Determine the [X, Y] coordinate at the center of the cell enclosing the given text.  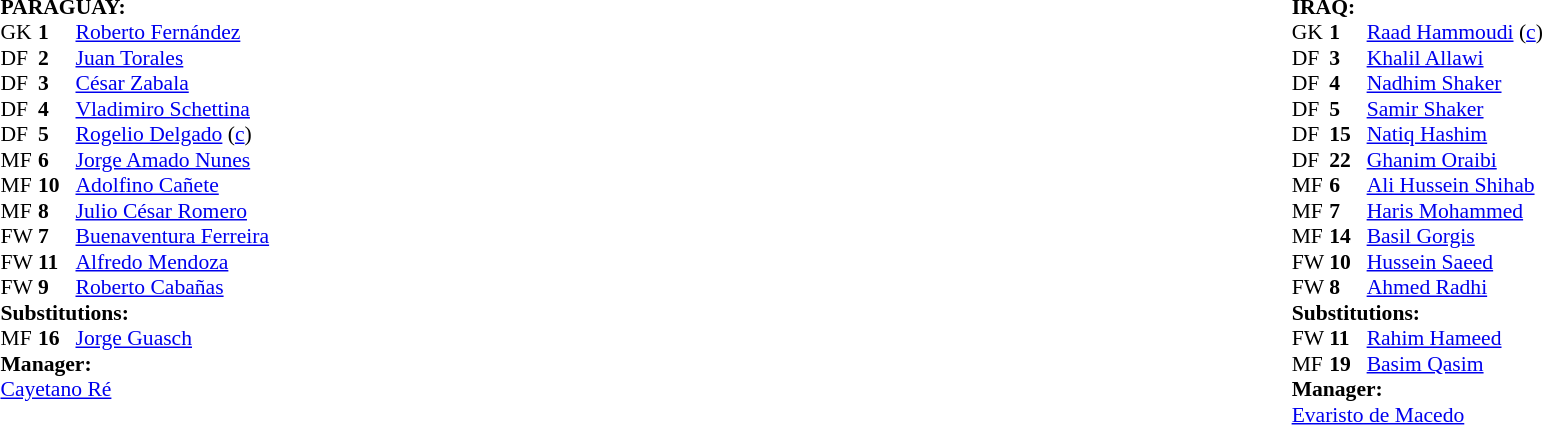
Cayetano Ré [134, 389]
Buenaventura Ferreira [173, 237]
19 [1348, 364]
22 [1348, 160]
9 [57, 287]
César Zabala [173, 83]
Vladimiro Schettina [173, 109]
Roberto Cabañas [173, 287]
Substitutions: [134, 313]
Roberto Fernández [173, 33]
Alfredo Mendoza [173, 262]
14 [1348, 237]
Jorge Amado Nunes [173, 160]
2 [57, 58]
Juan Torales [173, 58]
Julio César Romero [173, 211]
Rogelio Delgado (c) [173, 135]
15 [1348, 135]
16 [57, 339]
Manager: [134, 364]
Jorge Guasch [173, 339]
Adolfino Cañete [173, 185]
